Extract the [X, Y] coordinate from the center of the cell holding the provided text.  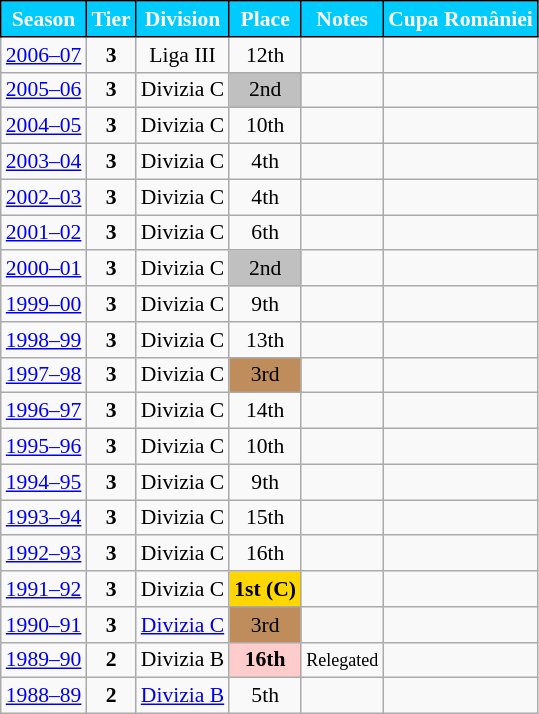
2005–06 [44, 90]
2002–03 [44, 197]
1992–93 [44, 554]
6th [265, 233]
1991–92 [44, 589]
Notes [342, 19]
Division [182, 19]
1998–99 [44, 340]
Place [265, 19]
Relegated [342, 660]
1996–97 [44, 411]
1995–96 [44, 447]
14th [265, 411]
1989–90 [44, 660]
13th [265, 340]
2003–04 [44, 162]
2000–01 [44, 269]
Liga III [182, 55]
1993–94 [44, 518]
1997–98 [44, 375]
5th [265, 696]
1999–00 [44, 304]
1988–89 [44, 696]
Season [44, 19]
12th [265, 55]
1st (C) [265, 589]
Tier [110, 19]
2006–07 [44, 55]
2001–02 [44, 233]
Cupa României [460, 19]
1994–95 [44, 482]
2004–05 [44, 126]
15th [265, 518]
1990–91 [44, 625]
